Pinpoint the cell where the given text exists, returning its [x, y] midpoint coordinate. 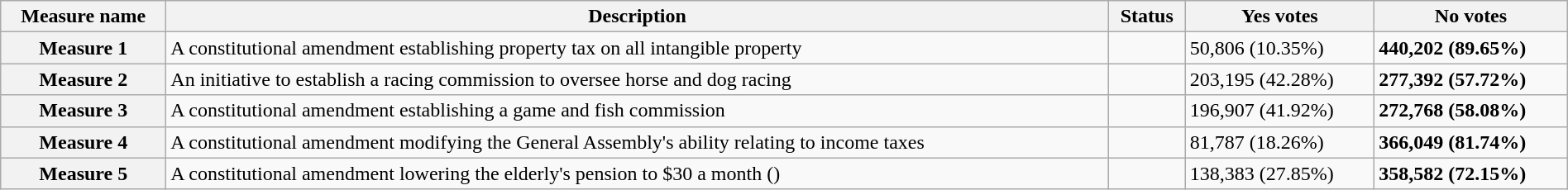
366,049 (81.74%) [1471, 142]
Measure 3 [84, 111]
Measure 2 [84, 79]
Measure name [84, 17]
272,768 (58.08%) [1471, 111]
358,582 (72.15%) [1471, 173]
81,787 (18.26%) [1280, 142]
Measure 1 [84, 48]
Yes votes [1280, 17]
A constitutional amendment lowering the elderly's pension to $30 a month () [638, 173]
Measure 5 [84, 173]
A constitutional amendment modifying the General Assembly's ability relating to income taxes [638, 142]
196,907 (41.92%) [1280, 111]
Description [638, 17]
A constitutional amendment establishing a game and fish commission [638, 111]
203,195 (42.28%) [1280, 79]
50,806 (10.35%) [1280, 48]
Status [1146, 17]
A constitutional amendment establishing property tax on all intangible property [638, 48]
138,383 (27.85%) [1280, 173]
No votes [1471, 17]
440,202 (89.65%) [1471, 48]
An initiative to establish a racing commission to oversee horse and dog racing [638, 79]
277,392 (57.72%) [1471, 79]
Measure 4 [84, 142]
